Determine the [x, y] coordinate at the center of the cell enclosing the given text.  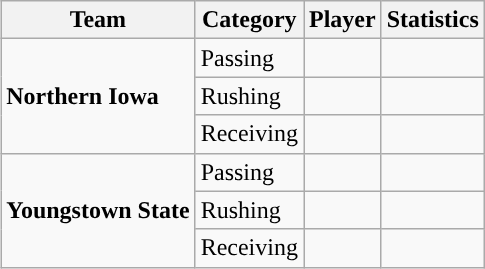
Northern Iowa [98, 96]
Player [343, 20]
Youngstown State [98, 210]
Category [249, 20]
Statistics [432, 20]
Team [98, 20]
